Extract the [X, Y] coordinate from the center of the cell holding the provided text.  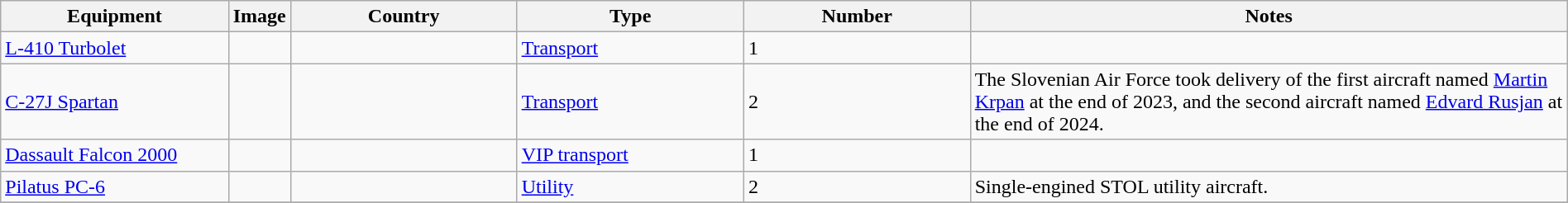
Pilatus PC-6 [114, 186]
Image [260, 17]
VIP transport [630, 155]
Notes [1269, 17]
Single-engined STOL utility aircraft. [1269, 186]
Country [404, 17]
Dassault Falcon 2000 [114, 155]
Equipment [114, 17]
Utility [630, 186]
Number [857, 17]
Type [630, 17]
C-27J Spartan [114, 101]
L-410 Turbolet [114, 48]
